Output the [X, Y] coordinate of the center of the cell containing the given text.  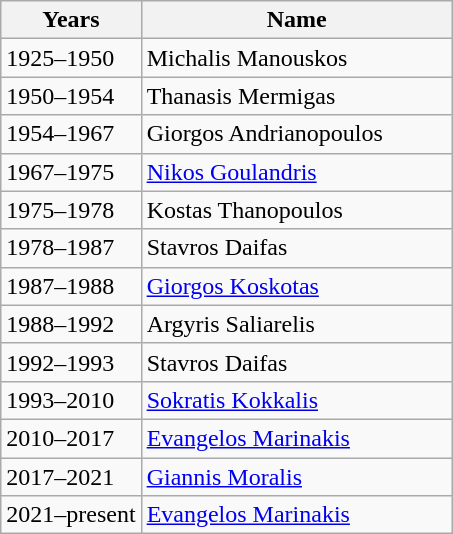
1987–1988 [71, 286]
1967–1975 [71, 172]
Sokratis Kokkalis [296, 400]
Giorgos Koskotas [296, 286]
Argyris Saliarelis [296, 324]
Kostas Thanopoulos [296, 210]
Thanasis Mermigas [296, 96]
1975–1978 [71, 210]
Giannis Moralis [296, 477]
1992–1993 [71, 362]
Giorgos Andrianopoulos [296, 134]
1993–2010 [71, 400]
1950–1954 [71, 96]
2017–2021 [71, 477]
2010–2017 [71, 438]
Nikos Goulandris [296, 172]
Michalis Manouskos [296, 58]
Years [71, 20]
1925–1950 [71, 58]
1954–1967 [71, 134]
Name [296, 20]
1988–1992 [71, 324]
2021–present [71, 515]
1978–1987 [71, 248]
